Pinpoint the cell where the given text exists, returning its (x, y) midpoint coordinate. 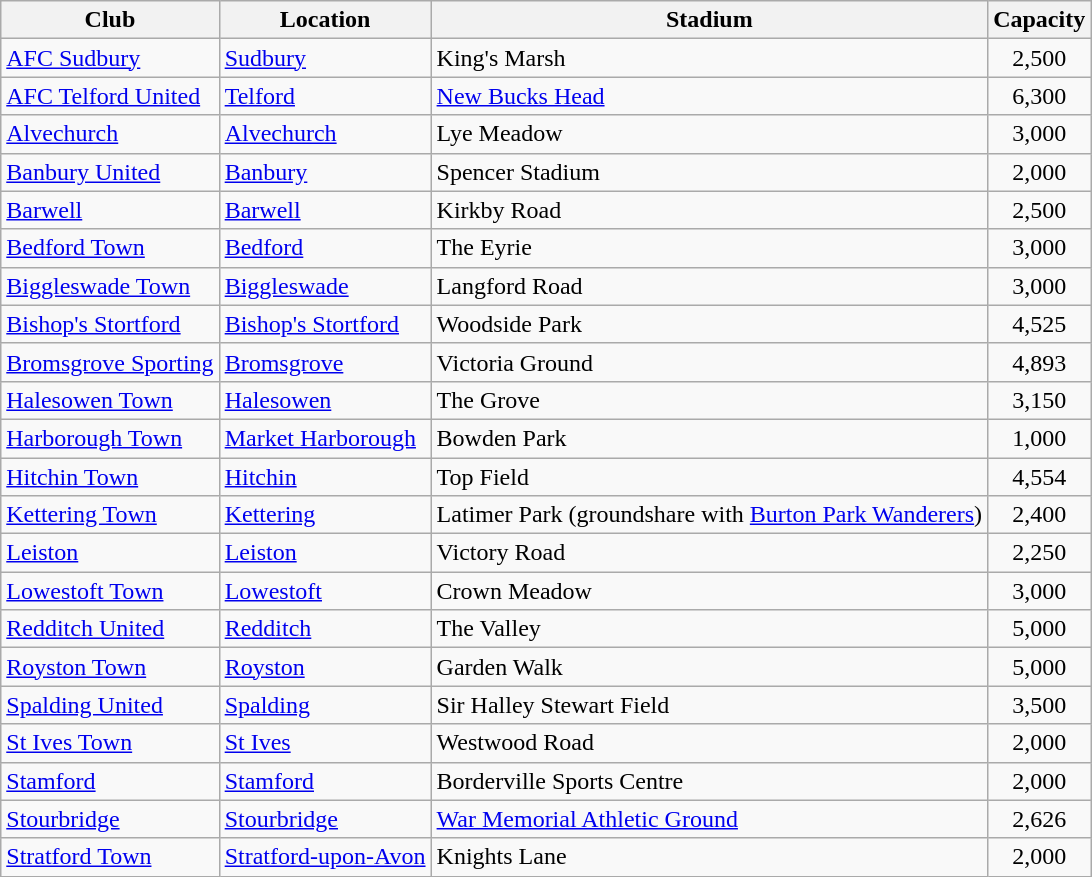
Telford (325, 96)
St Ives (325, 743)
St Ives Town (110, 743)
Club (110, 20)
Kettering Town (110, 515)
King's Marsh (710, 58)
Langford Road (710, 286)
Banbury (325, 172)
Westwood Road (710, 743)
Bowden Park (710, 438)
New Bucks Head (710, 96)
Crown Meadow (710, 591)
Hitchin (325, 477)
Capacity (1040, 20)
The Grove (710, 400)
Redditch (325, 629)
Lowestoft Town (110, 591)
Hitchin Town (110, 477)
Kettering (325, 515)
Location (325, 20)
Redditch United (110, 629)
4,893 (1040, 362)
Halesowen (325, 400)
Sudbury (325, 58)
Spencer Stadium (710, 172)
Halesowen Town (110, 400)
Victoria Ground (710, 362)
Bromsgrove Sporting (110, 362)
Lowestoft (325, 591)
AFC Telford United (110, 96)
2,626 (1040, 819)
AFC Sudbury (110, 58)
The Valley (710, 629)
Stratford Town (110, 857)
War Memorial Athletic Ground (710, 819)
Woodside Park (710, 324)
Bedford (325, 248)
Biggleswade Town (110, 286)
Stadium (710, 20)
Bromsgrove (325, 362)
Harborough Town (110, 438)
Biggleswade (325, 286)
Sir Halley Stewart Field (710, 705)
Spalding United (110, 705)
Top Field (710, 477)
4,554 (1040, 477)
Borderville Sports Centre (710, 781)
2,250 (1040, 553)
1,000 (1040, 438)
Latimer Park (groundshare with Burton Park Wanderers) (710, 515)
Banbury United (110, 172)
Knights Lane (710, 857)
The Eyrie (710, 248)
Royston Town (110, 667)
3,150 (1040, 400)
Stratford-upon-Avon (325, 857)
Lye Meadow (710, 134)
Royston (325, 667)
Bedford Town (110, 248)
3,500 (1040, 705)
2,400 (1040, 515)
Garden Walk (710, 667)
6,300 (1040, 96)
4,525 (1040, 324)
Spalding (325, 705)
Kirkby Road (710, 210)
Victory Road (710, 553)
Market Harborough (325, 438)
